Capture the cell that displays the provided text and extract its (x, y) central coordinate. 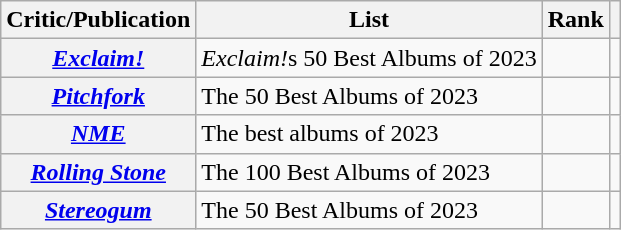
Pitchfork (98, 96)
Rank (576, 20)
The 100 Best Albums of 2023 (369, 172)
NME (98, 134)
List (369, 20)
Exclaim!s 50 Best Albums of 2023 (369, 58)
Stereogum (98, 210)
Exclaim! (98, 58)
Rolling Stone (98, 172)
The best albums of 2023 (369, 134)
Critic/Publication (98, 20)
